Identify which cell holds the provided text, then report its [X, Y] central coordinate. 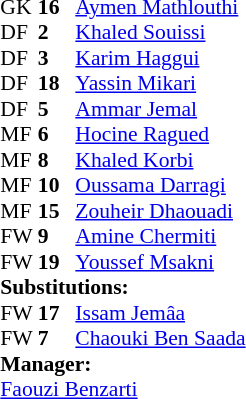
2 [57, 33]
Substitutions: [122, 287]
5 [57, 109]
Manager: [122, 364]
18 [57, 83]
Ammar Jemal [160, 109]
17 [57, 313]
Yassin Mikari [160, 83]
Youssef Msakni [160, 262]
3 [57, 58]
Hocine Ragued [160, 135]
Issam Jemâa [160, 313]
Khaled Korbi [160, 160]
15 [57, 211]
Chaouki Ben Saada [160, 339]
Amine Chermiti [160, 237]
8 [57, 160]
Oussama Darragi [160, 185]
7 [57, 339]
Karim Haggui [160, 58]
10 [57, 185]
Zouheir Dhaouadi [160, 211]
9 [57, 237]
19 [57, 262]
6 [57, 135]
Khaled Souissi [160, 33]
